From the cell containing the given text, extract its center point as (X, Y) coordinate. 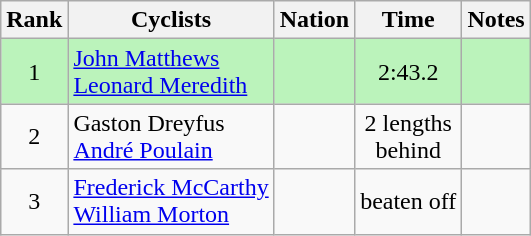
Frederick McCarthy William Morton (171, 202)
Rank (34, 20)
Gaston Dreyfus André Poulain (171, 136)
1 (34, 72)
Time (408, 20)
3 (34, 202)
2 (34, 136)
2:43.2 (408, 72)
Cyclists (171, 20)
Notes (496, 20)
2 lengthsbehind (408, 136)
John Matthews Leonard Meredith (171, 72)
Nation (314, 20)
beaten off (408, 202)
